Scan for the cell matching the given text and deliver its (X, Y) coordinate at center. 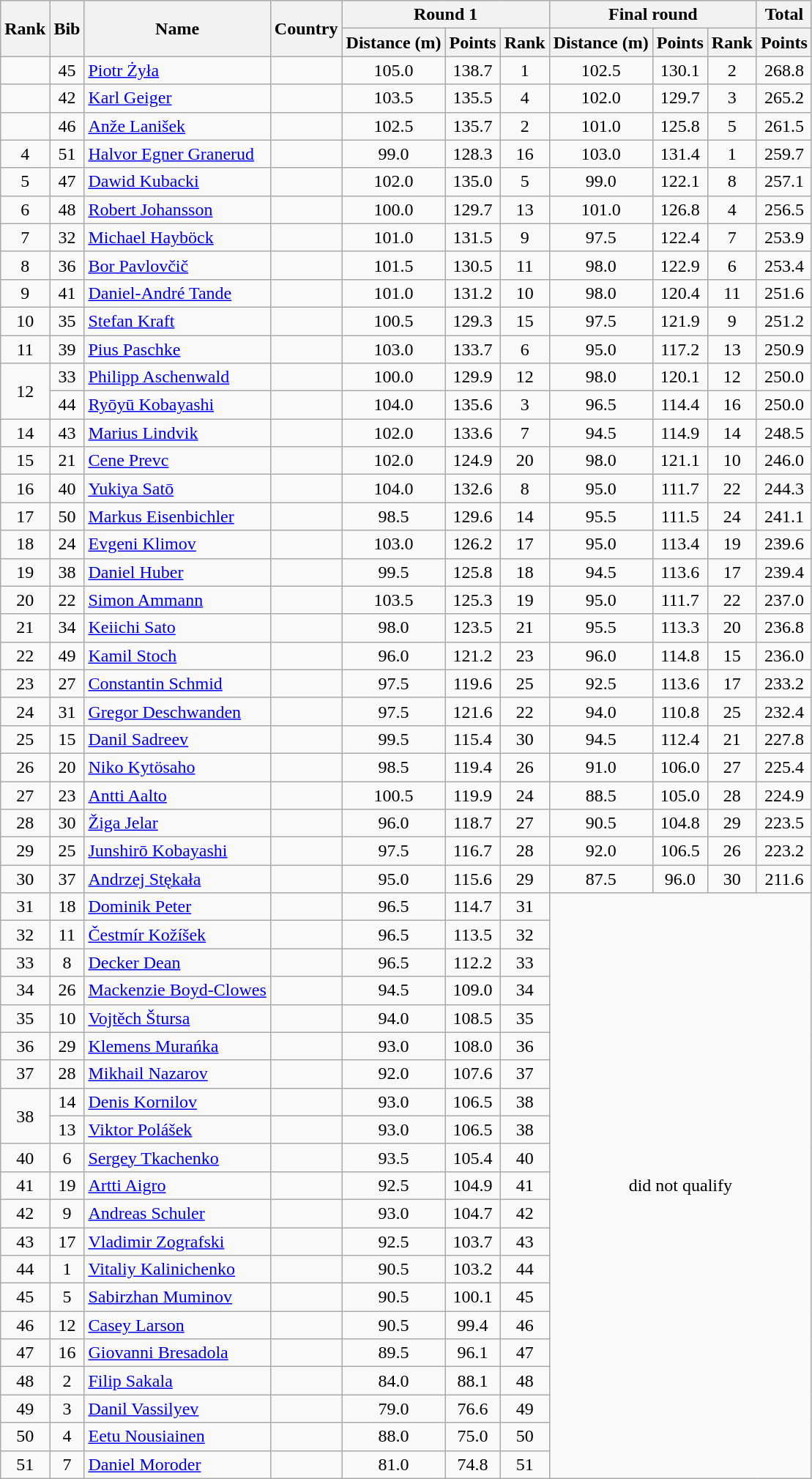
88.0 (394, 1437)
Evgeni Klimov (177, 544)
Niko Kytösaho (177, 767)
224.9 (783, 795)
Anže Lanišek (177, 126)
Dawid Kubacki (177, 182)
114.8 (679, 656)
233.2 (783, 683)
104.9 (473, 1185)
125.3 (473, 600)
110.8 (679, 711)
100.1 (473, 1297)
Decker Dean (177, 963)
124.9 (473, 461)
Sabirzhan Muminov (177, 1297)
Pius Paschke (177, 349)
Gregor Deschwanden (177, 711)
111.5 (679, 516)
123.5 (473, 628)
Bib (67, 29)
129.6 (473, 516)
126.2 (473, 544)
89.5 (394, 1353)
239.4 (783, 572)
131.5 (473, 237)
117.2 (679, 349)
237.0 (783, 600)
Cene Prevc (177, 461)
Yukiya Satō (177, 489)
113.3 (679, 628)
259.7 (783, 154)
Philipp Aschenwald (177, 377)
250.9 (783, 349)
223.2 (783, 851)
251.6 (783, 293)
Halvor Egner Granerud (177, 154)
131.2 (473, 293)
246.0 (783, 461)
Žiga Jelar (177, 823)
121.9 (679, 321)
265.2 (783, 98)
Čestmír Kožíšek (177, 935)
103.2 (473, 1269)
133.7 (473, 349)
108.5 (473, 1018)
Danil Vassilyev (177, 1409)
91.0 (600, 767)
81.0 (394, 1464)
129.3 (473, 321)
227.8 (783, 739)
119.6 (473, 683)
Constantin Schmid (177, 683)
84.0 (394, 1381)
119.4 (473, 767)
236.0 (783, 656)
did not qualify (680, 1185)
Giovanni Bresadola (177, 1353)
236.8 (783, 628)
131.4 (679, 154)
121.1 (679, 461)
121.2 (473, 656)
128.3 (473, 154)
120.1 (679, 377)
241.1 (783, 516)
Ryōyū Kobayashi (177, 405)
223.5 (783, 823)
109.0 (473, 990)
256.5 (783, 210)
Klemens Murańka (177, 1046)
Karl Geiger (177, 98)
Piotr Żyła (177, 70)
244.3 (783, 489)
Name (177, 29)
93.5 (394, 1157)
Robert Johansson (177, 210)
88.1 (473, 1381)
Michael Hayböck (177, 237)
114.9 (679, 433)
135.6 (473, 405)
88.5 (600, 795)
101.5 (394, 265)
132.6 (473, 489)
Stefan Kraft (177, 321)
112.2 (473, 963)
Andrzej Stękała (177, 879)
114.7 (473, 907)
138.7 (473, 70)
115.4 (473, 739)
113.4 (679, 544)
114.4 (679, 405)
133.6 (473, 433)
119.9 (473, 795)
113.5 (473, 935)
87.5 (600, 879)
248.5 (783, 433)
Mikhail Nazarov (177, 1074)
135.7 (473, 126)
126.8 (679, 210)
121.6 (473, 711)
116.7 (473, 851)
Total (783, 15)
Mackenzie Boyd-Clowes (177, 990)
Junshirō Kobayashi (177, 851)
76.6 (473, 1409)
135.0 (473, 182)
Vitaliy Kalinichenko (177, 1269)
Eetu Nousiainen (177, 1437)
Viktor Polášek (177, 1130)
261.5 (783, 126)
Artti Aigro (177, 1185)
96.1 (473, 1353)
257.1 (783, 182)
105.4 (473, 1157)
Sergey Tkachenko (177, 1157)
75.0 (473, 1437)
112.4 (679, 739)
Denis Kornilov (177, 1102)
106.0 (679, 767)
Vojtěch Štursa (177, 1018)
79.0 (394, 1409)
104.7 (473, 1213)
118.7 (473, 823)
Antti Aalto (177, 795)
122.4 (679, 237)
253.4 (783, 265)
120.4 (679, 293)
107.6 (473, 1074)
251.2 (783, 321)
Daniel Huber (177, 572)
Dominik Peter (177, 907)
122.9 (679, 265)
103.7 (473, 1242)
122.1 (679, 182)
Round 1 (445, 15)
253.9 (783, 237)
99.4 (473, 1325)
39 (67, 349)
Simon Ammann (177, 600)
Marius Lindvik (177, 433)
Filip Sakala (177, 1381)
Casey Larson (177, 1325)
115.6 (473, 879)
Kamil Stoch (177, 656)
Vladimir Zografski (177, 1242)
130.5 (473, 265)
268.8 (783, 70)
239.6 (783, 544)
Markus Eisenbichler (177, 516)
Daniel-André Tande (177, 293)
74.8 (473, 1464)
104.8 (679, 823)
232.4 (783, 711)
Daniel Moroder (177, 1464)
211.6 (783, 879)
135.5 (473, 98)
Final round (653, 15)
Country (306, 29)
225.4 (783, 767)
130.1 (679, 70)
Keiichi Sato (177, 628)
108.0 (473, 1046)
129.9 (473, 377)
Danil Sadreev (177, 739)
Bor Pavlovčič (177, 265)
Andreas Schuler (177, 1213)
